Locate the cell with the specified text and output its [X, Y] center coordinate. 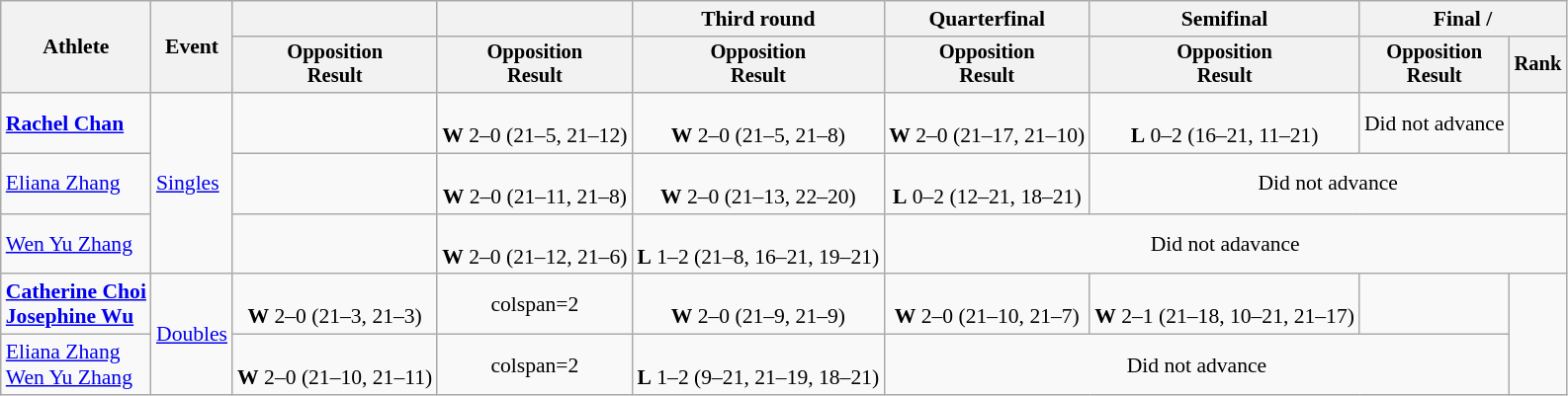
W 2–0 (21–13, 22–20) [757, 184]
Final / [1463, 19]
Semifinal [1224, 19]
Event [192, 47]
W 2–0 (21–12, 21–6) [534, 245]
Third round [757, 19]
W 2–0 (21–11, 21–8) [534, 184]
Eliana Zhang [76, 184]
Did not adavance [1225, 245]
L 0–2 (12–21, 18–21) [987, 184]
Wen Yu Zhang [76, 245]
W 2–0 (21–17, 21–10) [987, 122]
Athlete [76, 47]
W 2–0 (21–10, 21–11) [334, 365]
L 1–2 (9–21, 21–19, 18–21) [757, 365]
L 0–2 (16–21, 11–21) [1224, 122]
Catherine ChoiJosephine Wu [76, 304]
Quarterfinal [987, 19]
L 1–2 (21–8, 16–21, 19–21) [757, 245]
W 2–0 (21–5, 21–8) [757, 122]
Singles [192, 184]
W 2–1 (21–18, 10–21, 21–17) [1224, 304]
Eliana ZhangWen Yu Zhang [76, 365]
W 2–0 (21–5, 21–12) [534, 122]
W 2–0 (21–3, 21–3) [334, 304]
Rank [1538, 65]
Doubles [192, 335]
W 2–0 (21–10, 21–7) [987, 304]
W 2–0 (21–9, 21–9) [757, 304]
Rachel Chan [76, 122]
